From the cell containing the given text, extract its center point as (X, Y) coordinate. 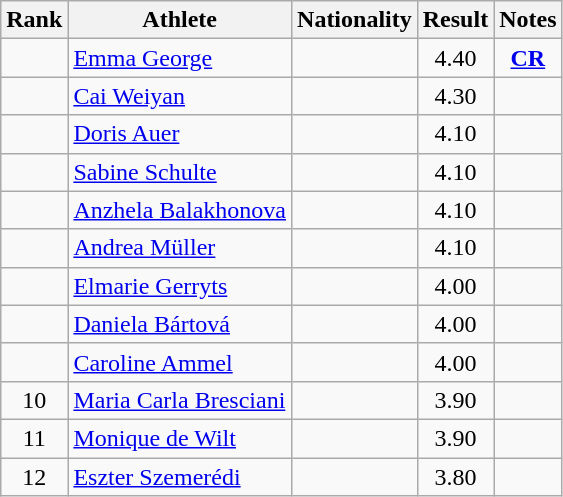
11 (34, 438)
4.40 (455, 58)
Maria Carla Bresciani (180, 400)
3.80 (455, 477)
Andrea Müller (180, 248)
Nationality (355, 20)
Emma George (180, 58)
Sabine Schulte (180, 172)
Doris Auer (180, 134)
Daniela Bártová (180, 324)
Cai Weiyan (180, 96)
CR (528, 58)
12 (34, 477)
Result (455, 20)
Elmarie Gerryts (180, 286)
Notes (528, 20)
Athlete (180, 20)
Caroline Ammel (180, 362)
Monique de Wilt (180, 438)
4.30 (455, 96)
Eszter Szemerédi (180, 477)
10 (34, 400)
Anzhela Balakhonova (180, 210)
Rank (34, 20)
